Provide the (X, Y) coordinate of the cell's center where the given text is located.  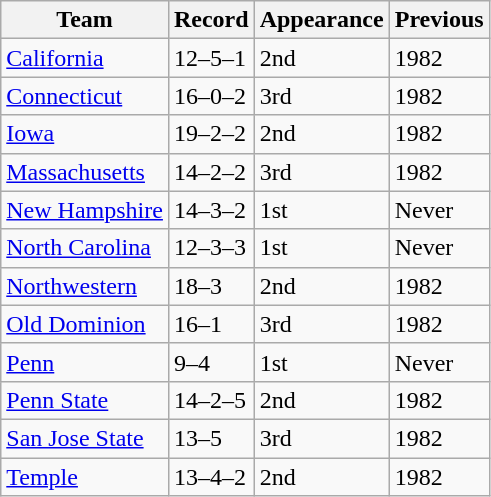
Team (85, 20)
Penn (85, 362)
California (85, 58)
14–3–2 (211, 210)
Penn State (85, 400)
12–3–3 (211, 248)
Appearance (322, 20)
19–2–2 (211, 134)
Massachusetts (85, 172)
18–3 (211, 286)
13–5 (211, 438)
Iowa (85, 134)
Record (211, 20)
San Jose State (85, 438)
North Carolina (85, 248)
16–0–2 (211, 96)
Previous (439, 20)
Northwestern (85, 286)
12–5–1 (211, 58)
16–1 (211, 324)
Connecticut (85, 96)
Temple (85, 477)
14–2–5 (211, 400)
13–4–2 (211, 477)
9–4 (211, 362)
New Hampshire (85, 210)
Old Dominion (85, 324)
14–2–2 (211, 172)
